Provide the (x, y) coordinate of the cell's center where the given text is located.  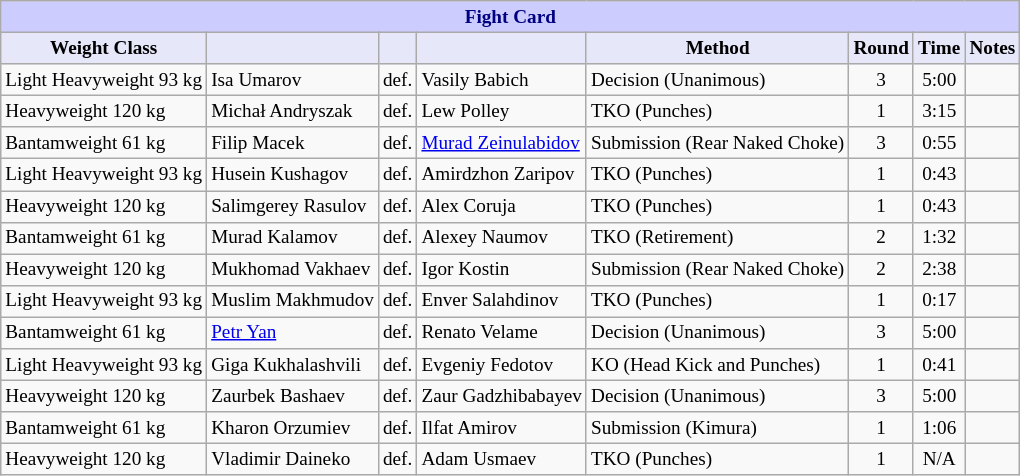
Alex Coruja (502, 206)
Kharon Orzumiev (293, 428)
3:15 (938, 111)
1:06 (938, 428)
Isa Umarov (293, 80)
Ilfat Amirov (502, 428)
Murad Zeinulabidov (502, 143)
Vladimir Daineko (293, 460)
Vasily Babich (502, 80)
Husein Kushagov (293, 175)
Petr Yan (293, 333)
Alexey Naumov (502, 238)
Zaur Gadzhibabayev (502, 396)
Salimgerey Rasulov (293, 206)
Giga Kukhalashvili (293, 365)
Renato Velame (502, 333)
TKO (Retirement) (717, 238)
Adam Usmaev (502, 460)
Enver Salahdinov (502, 301)
Lew Polley (502, 111)
0:41 (938, 365)
Amirdzhon Zaripov (502, 175)
0:17 (938, 301)
KO (Head Kick and Punches) (717, 365)
Filip Macek (293, 143)
Muslim Makhmudov (293, 301)
Weight Class (104, 48)
2:38 (938, 270)
Evgeniy Fedotov (502, 365)
Zaurbek Bashaev (293, 396)
0:55 (938, 143)
Submission (Kimura) (717, 428)
Michał Andryszak (293, 111)
Murad Kalamov (293, 238)
Fight Card (510, 17)
Time (938, 48)
Method (717, 48)
Mukhomad Vakhaev (293, 270)
Notes (992, 48)
N/A (938, 460)
Round (882, 48)
1:32 (938, 238)
Igor Kostin (502, 270)
